Capture the cell that displays the provided text and extract its [X, Y] central coordinate. 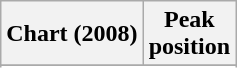
Chart (2008) [72, 34]
Peakposition [189, 34]
